Determine the (X, Y) coordinate at the center of the cell enclosing the given text.  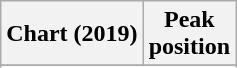
Chart (2019) (72, 34)
Peakposition (189, 34)
